For the text-containing cell, return its midpoint in [X, Y] coordinate format. 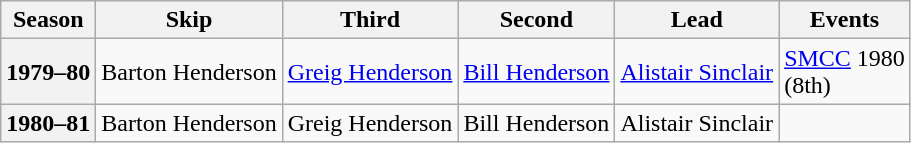
Skip [189, 20]
Season [48, 20]
Second [536, 20]
1980–81 [48, 123]
Third [370, 20]
SMCC 1980 (8th) [845, 72]
Events [845, 20]
1979–80 [48, 72]
Lead [697, 20]
